Output the (x, y) coordinate of the center of the cell containing the given text.  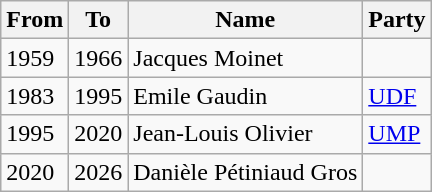
Party (397, 20)
To (98, 20)
UMP (397, 134)
1966 (98, 58)
Danièle Pétiniaud Gros (246, 172)
Jean-Louis Olivier (246, 134)
UDF (397, 96)
Emile Gaudin (246, 96)
From (35, 20)
1983 (35, 96)
1959 (35, 58)
Name (246, 20)
Jacques Moinet (246, 58)
2026 (98, 172)
